Identify which cell holds the provided text, then report its [x, y] central coordinate. 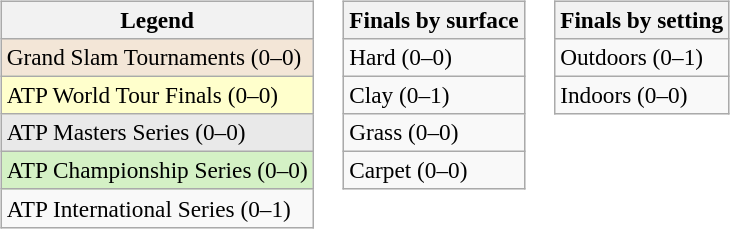
Grass (0–0) [434, 133]
ATP World Tour Finals (0–0) [157, 95]
Finals by setting [642, 20]
ATP International Series (0–1) [157, 208]
Grand Slam Tournaments (0–0) [157, 57]
Clay (0–1) [434, 95]
Hard (0–0) [434, 57]
ATP Masters Series (0–0) [157, 133]
Legend [157, 20]
ATP Championship Series (0–0) [157, 171]
Indoors (0–0) [642, 95]
Carpet (0–0) [434, 171]
Outdoors (0–1) [642, 57]
Finals by surface [434, 20]
